Search for the cell housing the specified text and yield its [X, Y] center coordinate. 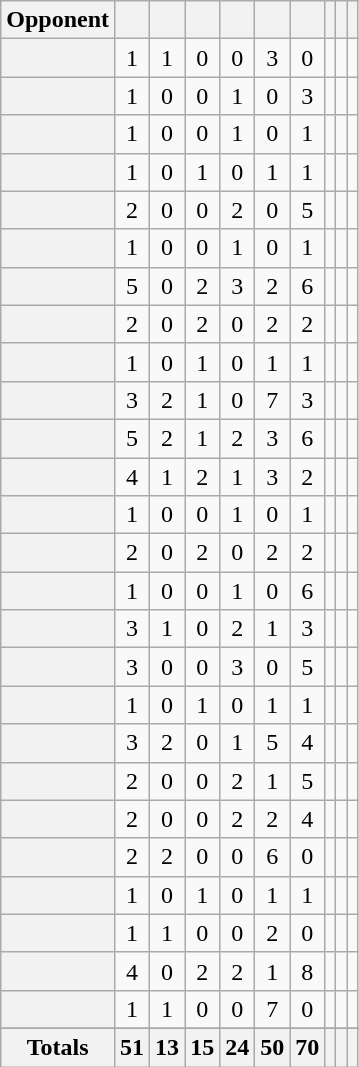
70 [308, 1047]
8 [308, 971]
Opponent [58, 20]
50 [272, 1047]
15 [202, 1047]
Totals [58, 1047]
24 [238, 1047]
13 [168, 1047]
51 [132, 1047]
